Provide the (x, y) coordinate of the cell's center where the given text is located.  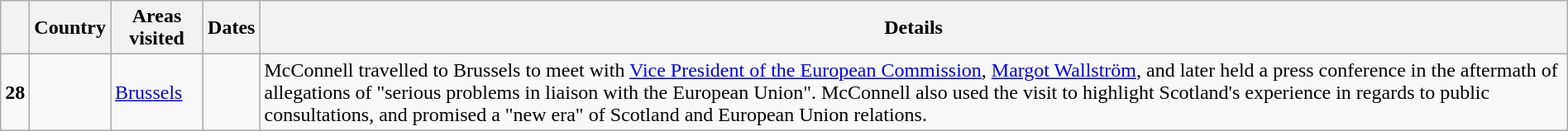
Dates (232, 28)
Details (913, 28)
Areas visited (157, 28)
Brussels (157, 92)
Country (70, 28)
28 (15, 92)
